Search for the cell housing the specified text and yield its (x, y) center coordinate. 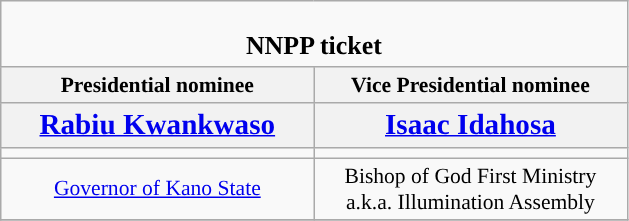
Presidential nominee (158, 85)
Isaac Idahosa (470, 125)
Bishop of God First Ministry a.k.a. Illumination Assembly (470, 190)
Rabiu Kwankwaso (158, 125)
Governor of Kano State (158, 190)
NNPP ticket (314, 34)
Vice Presidential nominee (470, 85)
